Capture the cell that displays the provided text and extract its (x, y) central coordinate. 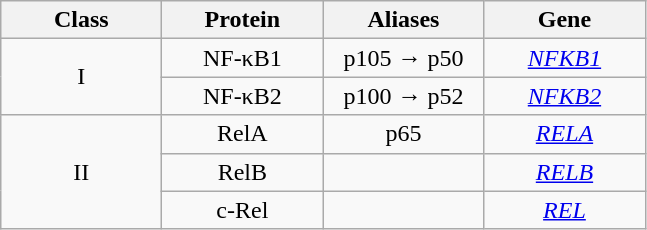
RELA (564, 134)
RELB (564, 172)
Protein (242, 20)
p105 → p50 (404, 58)
NF-κB1 (242, 58)
NFKB2 (564, 96)
c-Rel (242, 210)
RelB (242, 172)
II (82, 172)
RelA (242, 134)
Aliases (404, 20)
NFKB1 (564, 58)
p65 (404, 134)
p100 → p52 (404, 96)
NF-κB2 (242, 96)
Class (82, 20)
I (82, 77)
Gene (564, 20)
REL (564, 210)
